Pinpoint the cell where the given text exists, returning its [X, Y] midpoint coordinate. 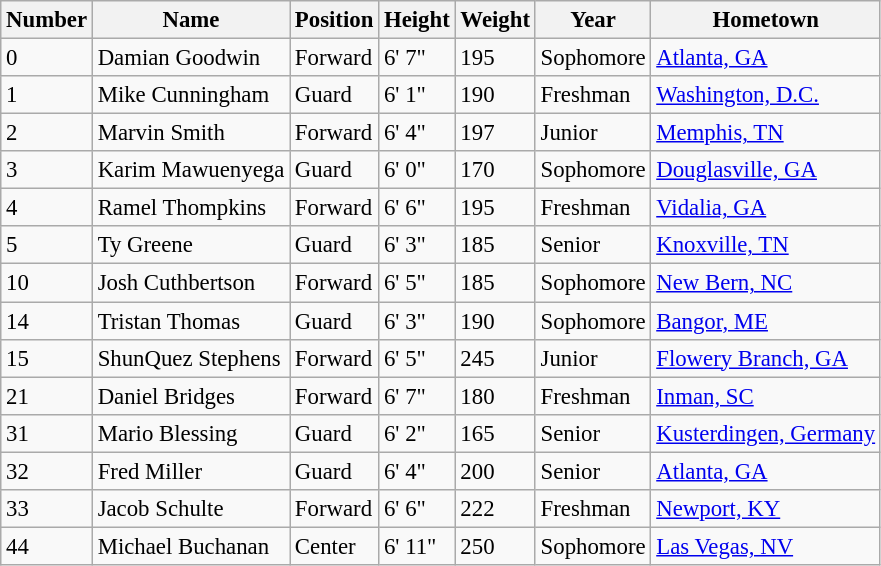
Washington, D.C. [766, 95]
180 [495, 396]
197 [495, 133]
Marvin Smith [190, 133]
4 [47, 208]
222 [495, 509]
3 [47, 170]
Weight [495, 20]
New Bern, NC [766, 283]
0 [47, 58]
Hometown [766, 20]
32 [47, 471]
Vidalia, GA [766, 208]
Fred Miller [190, 471]
6' 11" [417, 546]
5 [47, 245]
1 [47, 95]
33 [47, 509]
Newport, KY [766, 509]
Josh Cuthbertson [190, 283]
Memphis, TN [766, 133]
Michael Buchanan [190, 546]
Ty Greene [190, 245]
Name [190, 20]
Tristan Thomas [190, 321]
Flowery Branch, GA [766, 358]
Position [334, 20]
Mike Cunningham [190, 95]
Ramel Thompkins [190, 208]
6' 1" [417, 95]
170 [495, 170]
Kusterdingen, Germany [766, 433]
Karim Mawuenyega [190, 170]
200 [495, 471]
6' 0" [417, 170]
165 [495, 433]
21 [47, 396]
15 [47, 358]
Mario Blessing [190, 433]
Douglasville, GA [766, 170]
Number [47, 20]
Center [334, 546]
ShunQuez Stephens [190, 358]
2 [47, 133]
44 [47, 546]
Bangor, ME [766, 321]
250 [495, 546]
Inman, SC [766, 396]
14 [47, 321]
Las Vegas, NV [766, 546]
245 [495, 358]
Knoxville, TN [766, 245]
Daniel Bridges [190, 396]
10 [47, 283]
6' 2" [417, 433]
Year [593, 20]
Height [417, 20]
Jacob Schulte [190, 509]
Damian Goodwin [190, 58]
31 [47, 433]
